Find where the given text appears and provide that cell's center as (X, Y) coordinate. 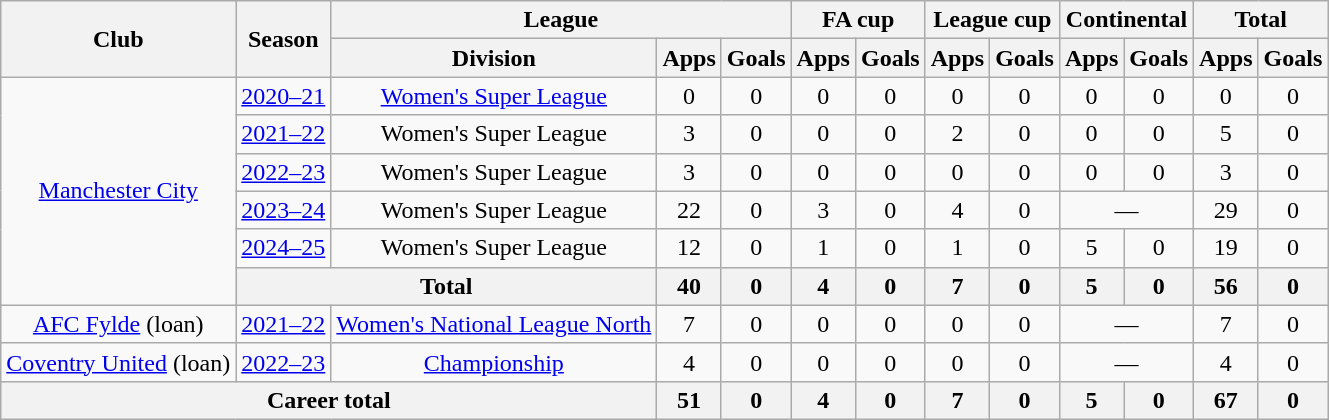
Continental (1126, 20)
League (561, 20)
FA cup (858, 20)
2024–25 (284, 248)
AFC Fylde (loan) (118, 324)
Championship (494, 362)
19 (1226, 248)
2020–21 (284, 96)
12 (689, 248)
Coventry United (loan) (118, 362)
67 (1226, 400)
2 (957, 134)
40 (689, 286)
51 (689, 400)
Career total (329, 400)
Manchester City (118, 191)
League cup (992, 20)
Season (284, 39)
Division (494, 58)
2023–24 (284, 210)
Club (118, 39)
29 (1226, 210)
Women's National League North (494, 324)
56 (1226, 286)
22 (689, 210)
